Capture the cell that displays the provided text and extract its [X, Y] central coordinate. 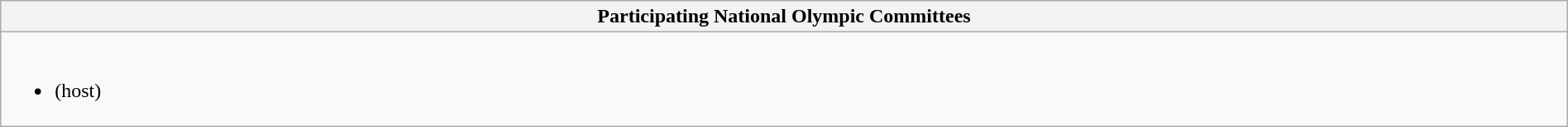
(host) [784, 80]
Participating National Olympic Committees [784, 17]
